Pinpoint the cell where the given text exists, returning its (x, y) midpoint coordinate. 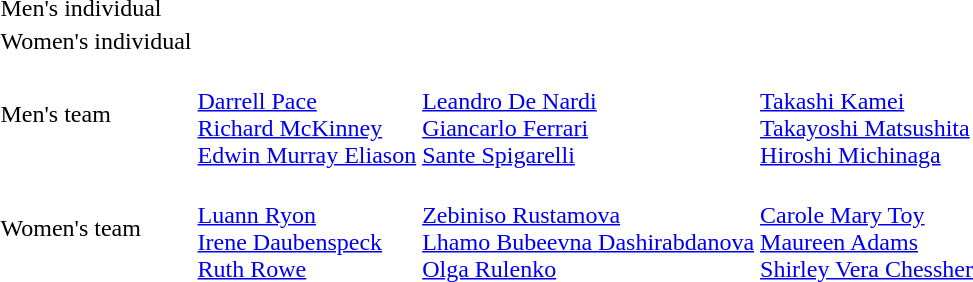
Leandro De Nardi Giancarlo Ferrari Sante Spigarelli (588, 114)
Darrell Pace Richard McKinney Edwin Murray Eliason (307, 114)
